Output the [X, Y] coordinate of the center of the cell containing the given text.  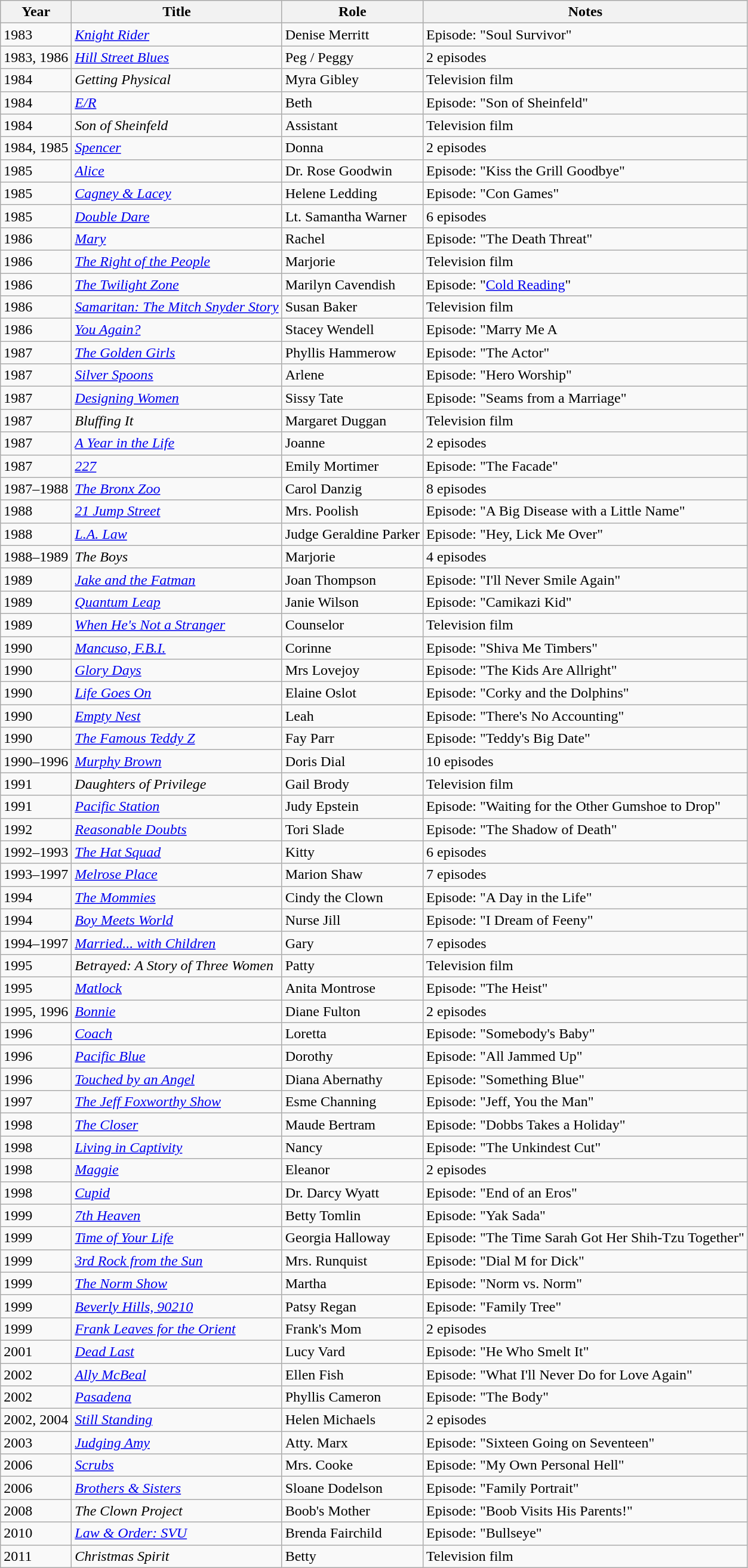
The Closer [177, 1125]
Judge Geraldine Parker [352, 534]
Episode: "Camikazi Kid" [585, 602]
Still Standing [177, 1420]
1997 [36, 1102]
Christmas Spirit [177, 1556]
Alice [177, 171]
Ally McBeal [177, 1374]
Loretta [352, 1034]
Georgia Halloway [352, 1238]
Law & Order: SVU [177, 1533]
Knight Rider [177, 35]
Sissy Tate [352, 398]
Episode: "Norm vs. Norm" [585, 1283]
Episode: "My Own Personal Hell" [585, 1465]
Diane Fulton [352, 1011]
Kitty [352, 852]
10 episodes [585, 761]
The Golden Girls [177, 353]
Episode: "Family Portrait" [585, 1488]
Helene Ledding [352, 193]
Episode: "Corky and the Dolphins" [585, 693]
Beverly Hills, 90210 [177, 1306]
8 episodes [585, 489]
Touched by an Angel [177, 1079]
Denise Merritt [352, 35]
Margaret Duggan [352, 421]
Episode: "Cold Reading" [585, 285]
1993–1997 [36, 875]
Patsy Regan [352, 1306]
Counselor [352, 625]
Pacific Blue [177, 1057]
Susan Baker [352, 307]
Episode: "A Big Disease with a Little Name" [585, 511]
Pasadena [177, 1397]
Episode: "End of an Eros" [585, 1193]
1995, 1996 [36, 1011]
Episode: "Kiss the Grill Goodbye" [585, 171]
Episode: "A Day in the Life" [585, 897]
Episode: "The Time Sarah Got Her Shih-Tzu Together" [585, 1238]
Carol Danzig [352, 489]
7th Heaven [177, 1215]
Betty Tomlin [352, 1215]
Elaine Oslot [352, 693]
Episode: "Marry Me A [585, 330]
Reasonable Doubts [177, 829]
Episode: "Seams from a Marriage" [585, 398]
The Twilight Zone [177, 285]
Brenda Fairchild [352, 1533]
Scrubs [177, 1465]
Dr. Rose Goodwin [352, 171]
Dr. Darcy Wyatt [352, 1193]
Episode: "Teddy's Big Date" [585, 739]
Glory Days [177, 671]
Lucy Vard [352, 1351]
Episode: "Family Tree" [585, 1306]
Married... with Children [177, 943]
Cindy the Clown [352, 897]
Episode: "Somebody's Baby" [585, 1034]
Emily Mortimer [352, 466]
Gary [352, 943]
Murphy Brown [177, 761]
Episode: "Con Games" [585, 193]
Cupid [177, 1193]
Patty [352, 965]
Maggie [177, 1170]
Episode: "All Jammed Up" [585, 1057]
Mrs. Runquist [352, 1261]
Living in Captivity [177, 1147]
Leah [352, 716]
Diana Abernathy [352, 1079]
Pacific Station [177, 807]
Nurse Jill [352, 920]
Mancuso, F.B.I. [177, 647]
Betty [352, 1556]
Dorothy [352, 1057]
1990–1996 [36, 761]
E/R [177, 103]
Episode: "Shiva Me Timbers" [585, 647]
Assistant [352, 125]
Mrs. Poolish [352, 511]
2001 [36, 1351]
2003 [36, 1443]
The Bronx Zoo [177, 489]
Jake and the Fatman [177, 579]
Matlock [177, 988]
Life Goes On [177, 693]
Mrs Lovejoy [352, 671]
Phyllis Cameron [352, 1397]
Cagney & Lacey [177, 193]
Episode: "Yak Sada" [585, 1215]
Bluffing It [177, 421]
Episode: "He Who Smelt It" [585, 1351]
Judy Epstein [352, 807]
Title [177, 12]
2011 [36, 1556]
Double Dare [177, 216]
3rd Rock from the Sun [177, 1261]
Martha [352, 1283]
2008 [36, 1511]
21 Jump Street [177, 511]
Getting Physical [177, 80]
Beth [352, 103]
Frank's Mom [352, 1329]
Esme Channing [352, 1102]
Episode: "Soul Survivor" [585, 35]
Silver Spoons [177, 375]
Coach [177, 1034]
Peg / Peggy [352, 57]
2002, 2004 [36, 1420]
The Hat Squad [177, 852]
2010 [36, 1533]
Gail Brody [352, 784]
The Mommies [177, 897]
1992–1993 [36, 852]
Episode: "Boob Visits His Parents!" [585, 1511]
Lt. Samantha Warner [352, 216]
Episode: "I'll Never Smile Again" [585, 579]
Notes [585, 12]
227 [177, 466]
Episode: "The Kids Are Allright" [585, 671]
When He's Not a Stranger [177, 625]
Joanne [352, 443]
4 episodes [585, 557]
Helen Michaels [352, 1420]
Designing Women [177, 398]
1987–1988 [36, 489]
Doris Dial [352, 761]
Phyllis Hammerow [352, 353]
Betrayed: A Story of Three Women [177, 965]
The Clown Project [177, 1511]
Episode: "I Dream of Feeny" [585, 920]
The Boys [177, 557]
Sloane Dodelson [352, 1488]
Spencer [177, 148]
Nancy [352, 1147]
Episode: "What I'll Never Do for Love Again" [585, 1374]
Episode: "The Heist" [585, 988]
Episode: "Son of Sheinfeld" [585, 103]
Mrs. Cooke [352, 1465]
Episode: "Sixteen Going on Seventeen" [585, 1443]
1994–1997 [36, 943]
Time of Your Life [177, 1238]
Episode: "Dial M for Dick" [585, 1261]
Atty. Marx [352, 1443]
Myra Gibley [352, 80]
1983 [36, 35]
1992 [36, 829]
The Right of the People [177, 261]
Samaritan: The Mitch Snyder Story [177, 307]
Episode: "Waiting for the Other Gumshoe to Drop" [585, 807]
Boob's Mother [352, 1511]
1984, 1985 [36, 148]
Episode: "Bullseye" [585, 1533]
Episode: "The Death Threat" [585, 239]
Stacey Wendell [352, 330]
Year [36, 12]
Episode: "The Actor" [585, 353]
The Jeff Foxworthy Show [177, 1102]
A Year in the Life [177, 443]
Janie Wilson [352, 602]
Episode: "Hero Worship" [585, 375]
Melrose Place [177, 875]
Brothers & Sisters [177, 1488]
Episode: "There's No Accounting" [585, 716]
Marilyn Cavendish [352, 285]
Tori Slade [352, 829]
Episode: "Something Blue" [585, 1079]
Maude Bertram [352, 1125]
Joan Thompson [352, 579]
Episode: "The Body" [585, 1397]
Son of Sheinfeld [177, 125]
Episode: "Hey, Lick Me Over" [585, 534]
1983, 1986 [36, 57]
Anita Montrose [352, 988]
Rachel [352, 239]
The Norm Show [177, 1283]
Corinne [352, 647]
Episode: "The Facade" [585, 466]
Empty Nest [177, 716]
Donna [352, 148]
Frank Leaves for the Orient [177, 1329]
Ellen Fish [352, 1374]
Mary [177, 239]
Daughters of Privilege [177, 784]
Hill Street Blues [177, 57]
Episode: "Dobbs Takes a Holiday" [585, 1125]
The Famous Teddy Z [177, 739]
Episode: "The Shadow of Death" [585, 829]
Judging Amy [177, 1443]
Arlene [352, 375]
You Again? [177, 330]
Episode: "The Unkindest Cut" [585, 1147]
Quantum Leap [177, 602]
Eleanor [352, 1170]
Bonnie [177, 1011]
Marion Shaw [352, 875]
L.A. Law [177, 534]
Boy Meets World [177, 920]
Dead Last [177, 1351]
1988–1989 [36, 557]
Fay Parr [352, 739]
Role [352, 12]
Episode: "Jeff, You the Man" [585, 1102]
